Extract the (x, y) coordinate from the center of the cell holding the provided text.  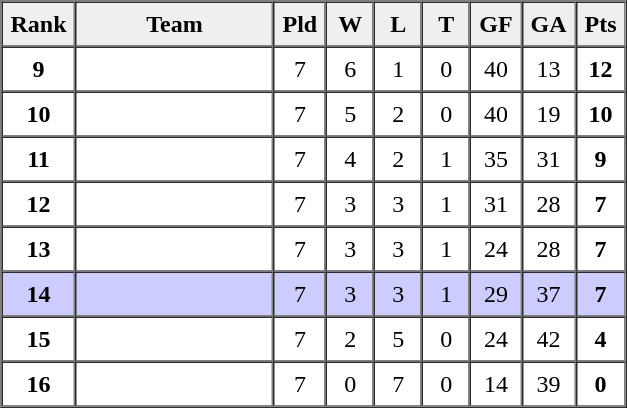
16 (39, 384)
19 (549, 114)
39 (549, 384)
Team (175, 24)
W (350, 24)
35 (496, 158)
15 (39, 338)
T (446, 24)
L (398, 24)
6 (350, 68)
29 (496, 294)
11 (39, 158)
Rank (39, 24)
Pld (300, 24)
GA (549, 24)
42 (549, 338)
GF (496, 24)
Pts (601, 24)
37 (549, 294)
